For the text-containing cell, return its midpoint in [X, Y] coordinate format. 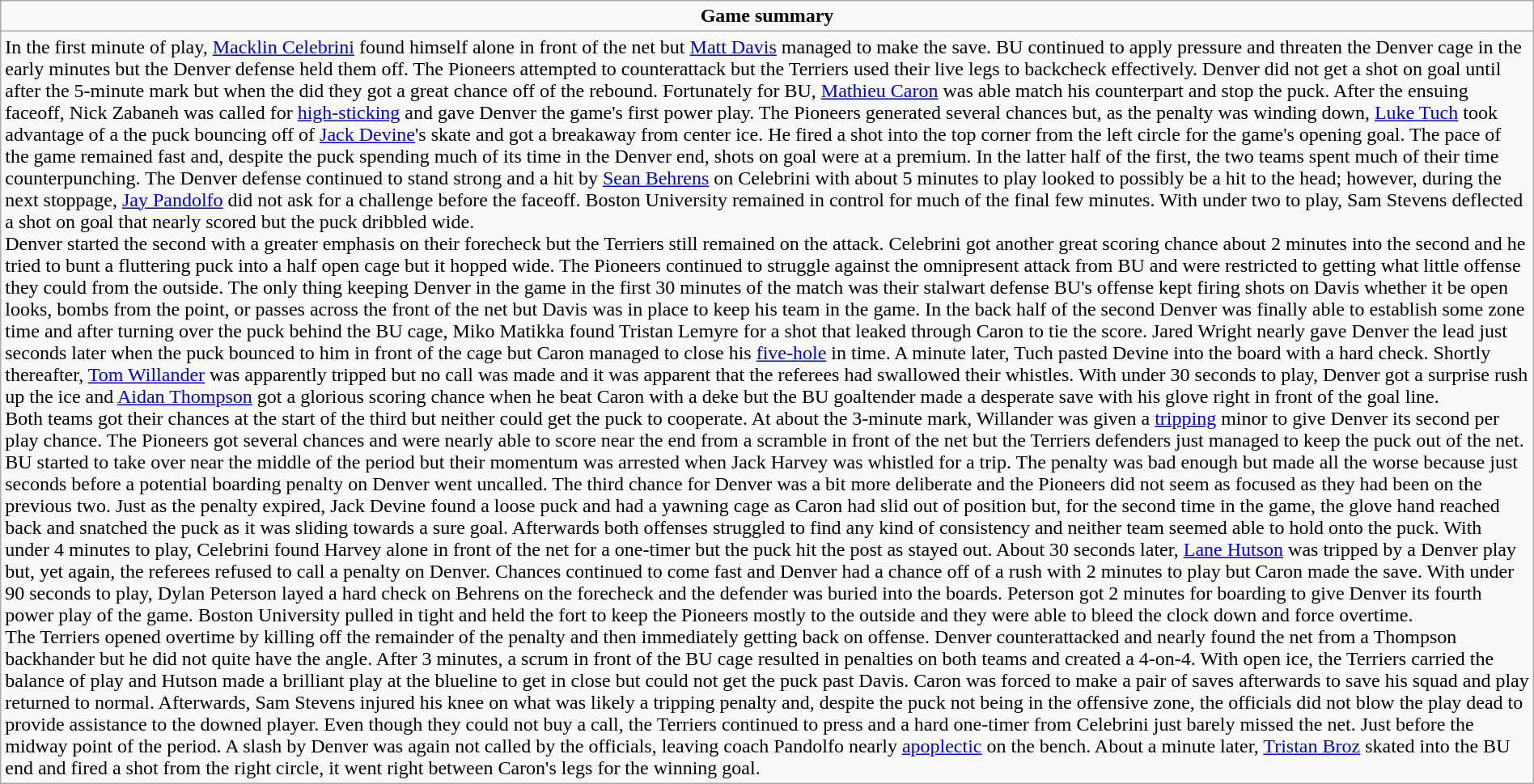
Game summary [767, 16]
